Capture the cell that displays the provided text and extract its [x, y] central coordinate. 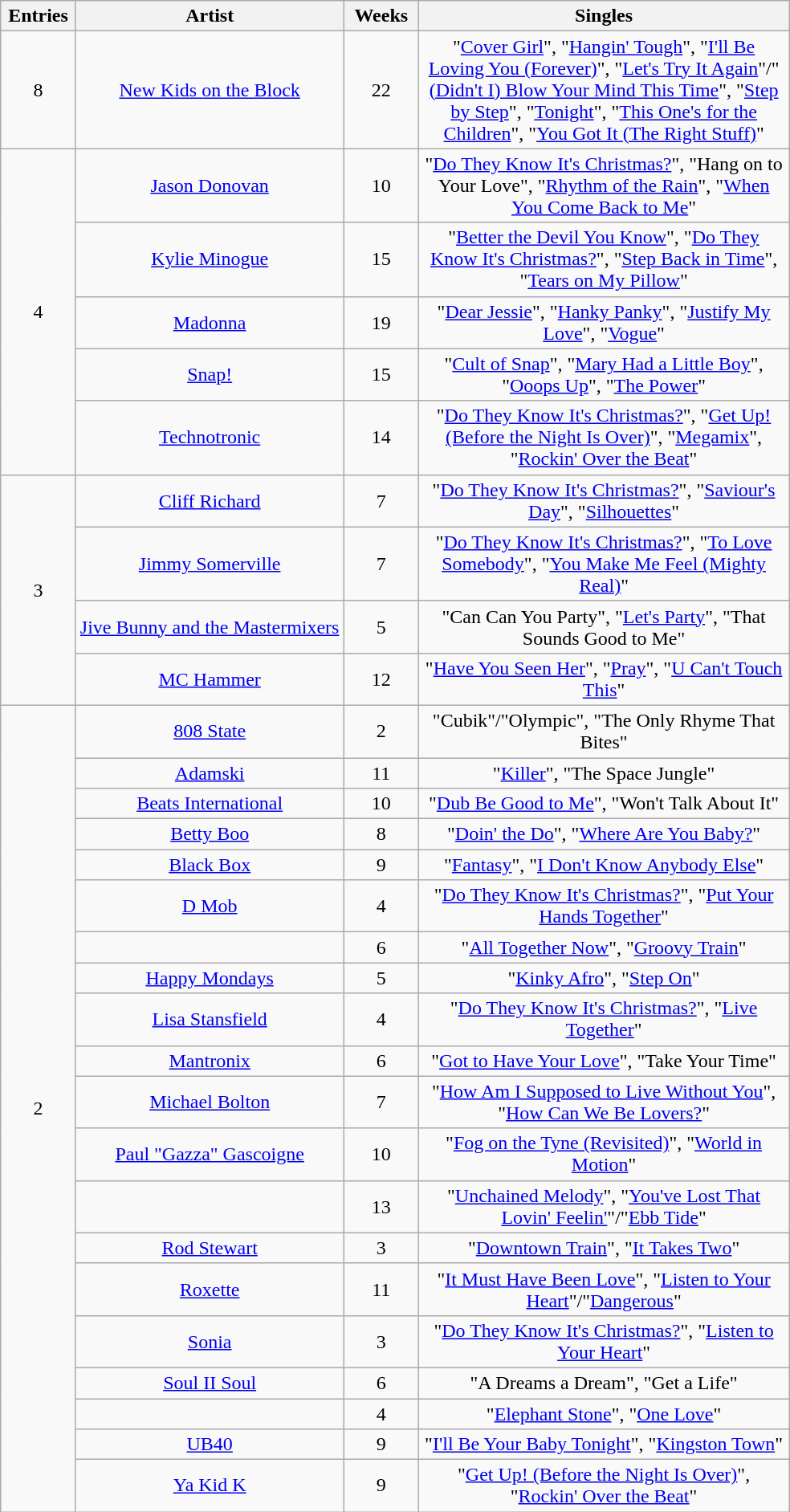
"Better the Devil You Know", "Do They Know It's Christmas?", "Step Back in Time", "Tears on My Pillow" [604, 259]
Sonia [210, 1341]
Paul "Gazza" Gascoigne [210, 1155]
Artist [210, 16]
"Cubik"/"Olympic", "The Only Rhyme That Bites" [604, 731]
Lisa Stansfield [210, 1020]
13 [381, 1206]
Cliff Richard [210, 501]
"A Dreams a Dream", "Get a Life" [604, 1383]
808 State [210, 731]
"Dear Jessie", "Hanky Panky", "Justify My Love", "Vogue" [604, 323]
D Mob [210, 906]
"Kinky Afro", "Step On" [604, 978]
"Have You Seen Her", "Pray", "U Can't Touch This" [604, 679]
Madonna [210, 323]
"Fog on the Tyne (Revisited)", "World in Motion" [604, 1155]
Rod Stewart [210, 1248]
Michael Bolton [210, 1102]
"Got to Have Your Love", "Take Your Time" [604, 1061]
12 [381, 679]
Adamski [210, 773]
"Get Up! (Before the Night Is Over)", "Rockin' Over the Beat" [604, 1486]
"Do They Know It's Christmas?", "Live Together" [604, 1020]
Ya Kid K [210, 1486]
Singles [604, 16]
"Elephant Stone", "One Love" [604, 1414]
19 [381, 323]
New Kids on the Block [210, 90]
Betty Boo [210, 834]
"How Am I Supposed to Live Without You", "How Can We Be Lovers?" [604, 1102]
"Can Can You Party", "Let's Party", "That Sounds Good to Me" [604, 626]
"Fantasy", "I Don't Know Anybody Else" [604, 865]
"Do They Know It's Christmas?", "Put Your Hands Together" [604, 906]
Soul II Soul [210, 1383]
Black Box [210, 865]
Jimmy Somerville [210, 564]
Jason Donovan [210, 185]
"Do They Know It's Christmas?", "To Love Somebody", "You Make Me Feel (Mighty Real)" [604, 564]
"Cult of Snap", "Mary Had a Little Boy", "Ooops Up", "The Power" [604, 374]
"Do They Know It's Christmas?", "Saviour's Day", "Silhouettes" [604, 501]
MC Hammer [210, 679]
Beats International [210, 804]
22 [381, 90]
Jive Bunny and the Mastermixers [210, 626]
Mantronix [210, 1061]
Technotronic [210, 438]
"Do They Know It's Christmas?", "Get Up! (Before the Night Is Over)", "Megamix", "Rockin' Over the Beat" [604, 438]
UB40 [210, 1445]
Kylie Minogue [210, 259]
Roxette [210, 1290]
"It Must Have Been Love", "Listen to Your Heart"/"Dangerous" [604, 1290]
14 [381, 438]
Weeks [381, 16]
"Do They Know It's Christmas?", "Hang on to Your Love", "Rhythm of the Rain", "When You Come Back to Me" [604, 185]
"Do They Know It's Christmas?", "Listen to Your Heart" [604, 1341]
Happy Mondays [210, 978]
"Unchained Melody", "You've Lost That Lovin' Feelin'"/"Ebb Tide" [604, 1206]
Entries [39, 16]
"All Together Now", "Groovy Train" [604, 948]
"Doin' the Do", "Where Are You Baby?" [604, 834]
"Killer", "The Space Jungle" [604, 773]
Snap! [210, 374]
"Dub Be Good to Me", "Won't Talk About It" [604, 804]
"Downtown Train", "It Takes Two" [604, 1248]
"I'll Be Your Baby Tonight", "Kingston Town" [604, 1445]
